Return [X, Y] of the center of cell containing provided text 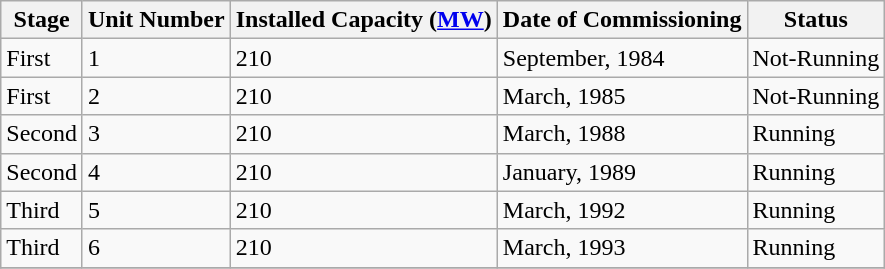
March, 1988 [622, 134]
March, 1992 [622, 210]
2 [156, 96]
March, 1985 [622, 96]
3 [156, 134]
4 [156, 172]
Date of Commissioning [622, 20]
1 [156, 58]
September, 1984 [622, 58]
Unit Number [156, 20]
Stage [42, 20]
5 [156, 210]
6 [156, 248]
Installed Capacity (MW) [364, 20]
March, 1993 [622, 248]
Status [816, 20]
January, 1989 [622, 172]
